Determine the (X, Y) coordinate at the center of the cell enclosing the given text.  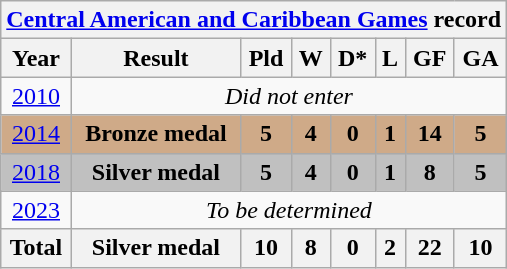
Pld (266, 58)
Did not enter (288, 96)
D* (352, 58)
2 (390, 248)
2014 (36, 134)
2018 (36, 172)
L (390, 58)
W (310, 58)
Result (156, 58)
Year (36, 58)
22 (430, 248)
GA (480, 58)
2023 (36, 210)
Central American and Caribbean Games record (254, 20)
To be determined (288, 210)
GF (430, 58)
Bronze medal (156, 134)
2010 (36, 96)
14 (430, 134)
Total (36, 248)
